Extract the [X, Y] coordinate from the center of the cell holding the provided text.  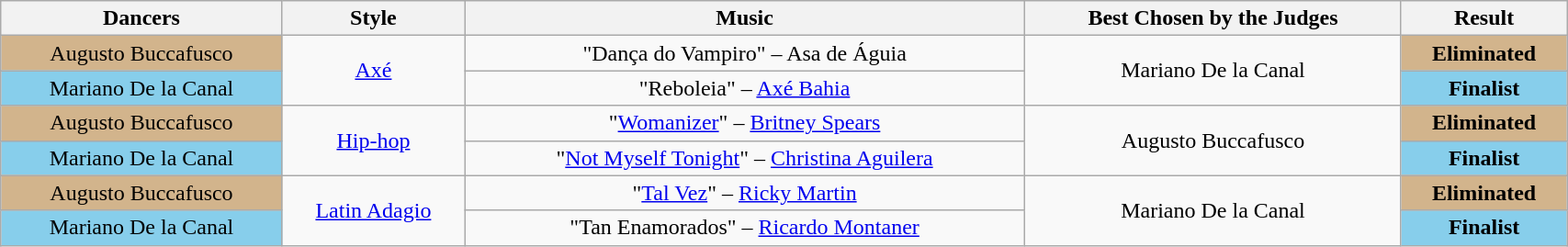
Axé [373, 71]
"Dança do Vampiro" – Asa de Águia [745, 53]
Hip-hop [373, 140]
Style [373, 18]
Best Chosen by the Judges [1213, 18]
"Reboleia" – Axé Bahia [745, 88]
Result [1483, 18]
Music [745, 18]
"Womanizer" – Britney Spears [745, 123]
Latin Adagio [373, 210]
"Tan Enamorados" – Ricardo Montaner [745, 228]
"Tal Vez" – Ricky Martin [745, 193]
"Not Myself Tonight" – Christina Aguilera [745, 158]
Dancers [141, 18]
